Identify which cell holds the provided text, then report its (X, Y) central coordinate. 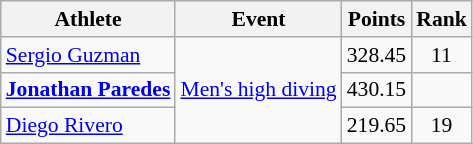
Diego Rivero (88, 126)
219.65 (376, 126)
328.45 (376, 55)
Jonathan Paredes (88, 90)
Sergio Guzman (88, 55)
430.15 (376, 90)
Men's high diving (258, 90)
Athlete (88, 19)
19 (442, 126)
11 (442, 55)
Rank (442, 19)
Event (258, 19)
Points (376, 19)
